Extract the [x, y] coordinate from the center of the cell holding the provided text.  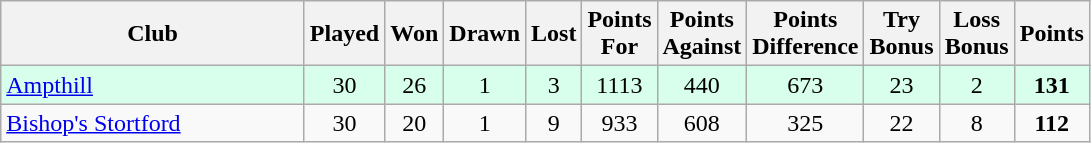
23 [902, 85]
20 [414, 123]
Points For [620, 34]
3 [554, 85]
Drawn [485, 34]
26 [414, 85]
Club [153, 34]
8 [976, 123]
22 [902, 123]
Lost [554, 34]
Points [1052, 34]
Loss Bonus [976, 34]
131 [1052, 85]
9 [554, 123]
Points Difference [806, 34]
Bishop's Stortford [153, 123]
2 [976, 85]
Try Bonus [902, 34]
Played [344, 34]
1113 [620, 85]
Ampthill [153, 85]
Won [414, 34]
325 [806, 123]
112 [1052, 123]
933 [620, 123]
440 [702, 85]
608 [702, 123]
Points Against [702, 34]
673 [806, 85]
